Search for the cell housing the specified text and yield its [X, Y] center coordinate. 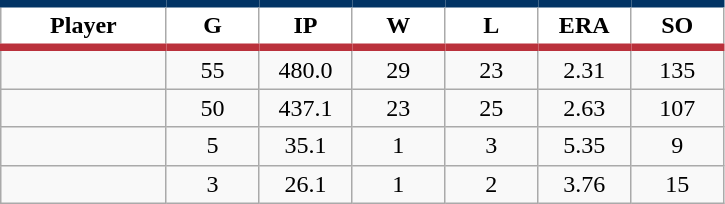
107 [678, 108]
135 [678, 68]
2.31 [584, 68]
G [212, 26]
SO [678, 26]
25 [492, 108]
26.1 [306, 184]
29 [398, 68]
5.35 [584, 146]
55 [212, 68]
L [492, 26]
W [398, 26]
50 [212, 108]
480.0 [306, 68]
2.63 [584, 108]
Player [84, 26]
35.1 [306, 146]
9 [678, 146]
5 [212, 146]
2 [492, 184]
IP [306, 26]
3.76 [584, 184]
ERA [584, 26]
437.1 [306, 108]
15 [678, 184]
